Search for the cell housing the specified text and yield its [X, Y] center coordinate. 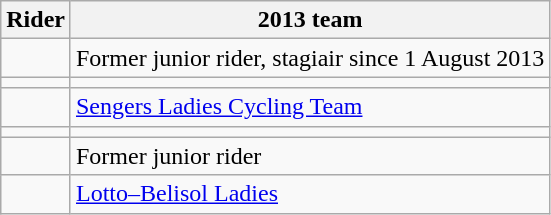
Rider [36, 20]
2013 team [310, 20]
Former junior rider [310, 156]
Former junior rider, stagiair since 1 August 2013 [310, 58]
Lotto–Belisol Ladies [310, 194]
Sengers Ladies Cycling Team [310, 107]
